Extract the [x, y] coordinate from the center of the cell holding the provided text.  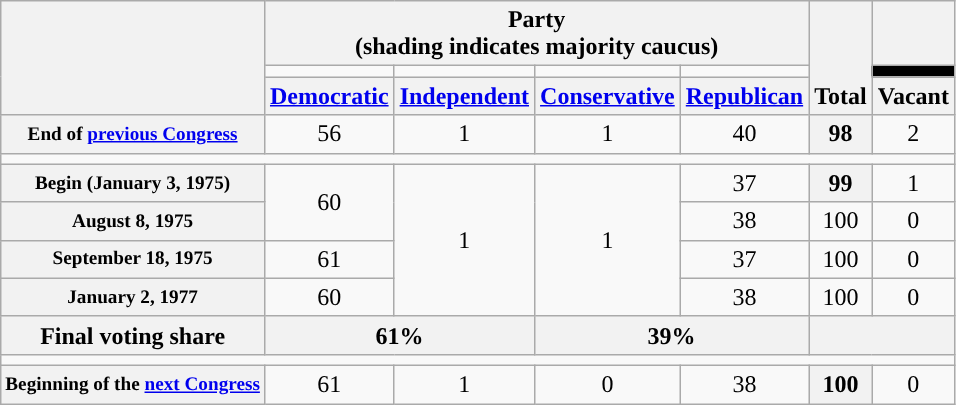
39% [672, 335]
61% [399, 335]
2 [913, 134]
Beginning of the next Congress [133, 384]
August 8, 1975 [133, 221]
September 18, 1975 [133, 259]
January 2, 1977 [133, 297]
Conservative [608, 96]
Total [841, 58]
Vacant [913, 96]
Begin (January 3, 1975) [133, 183]
98 [841, 134]
Independent [464, 96]
Democratic [329, 96]
Republican [744, 96]
Party (shading indicates majority caucus) [536, 34]
Final voting share [133, 335]
End of previous Congress [133, 134]
99 [841, 183]
40 [744, 134]
56 [329, 134]
